Extract the (x, y) coordinate from the center of the cell holding the provided text.  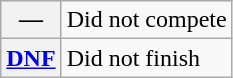
— (31, 20)
Did not compete (146, 20)
Did not finish (146, 58)
DNF (31, 58)
